Determine the [x, y] coordinate at the center of the cell enclosing the given text.  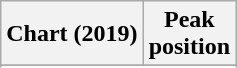
Peakposition [189, 34]
Chart (2019) [72, 34]
